Find where the given text appears and provide that cell's center as (X, Y) coordinate. 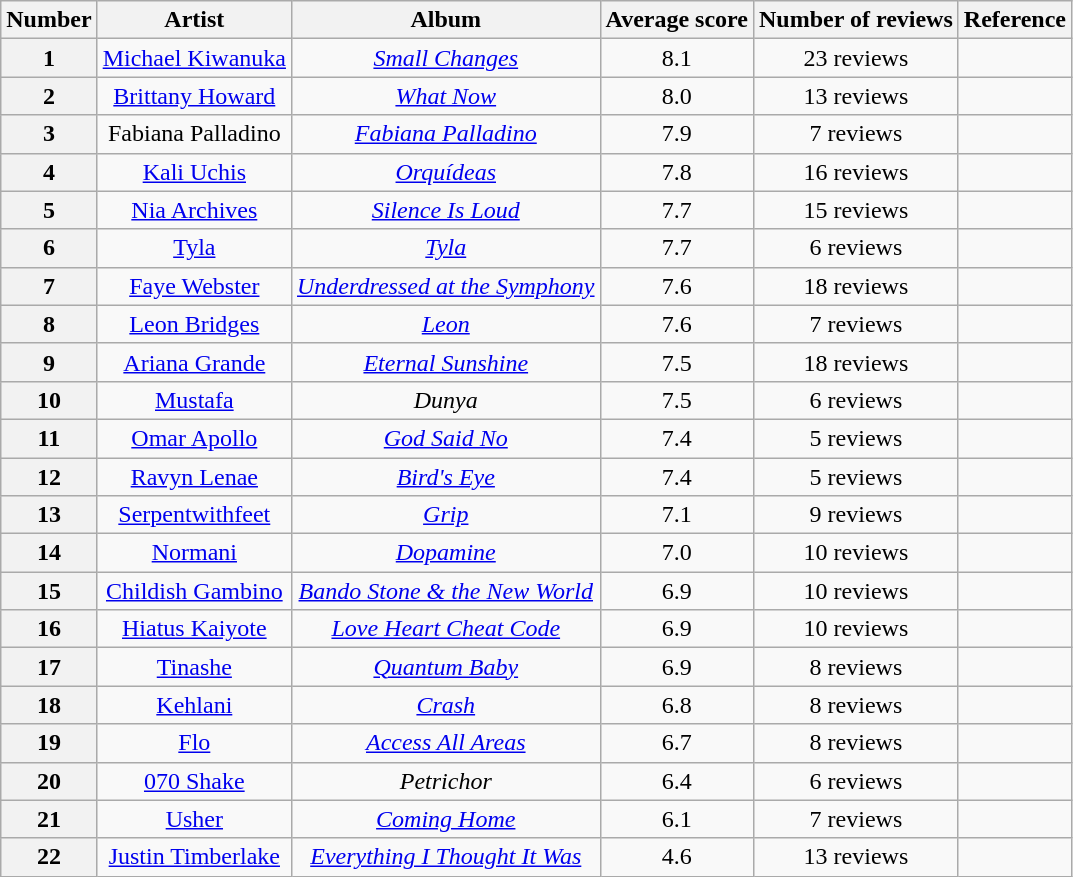
Ariana Grande (194, 362)
Bando Stone & the New World (446, 591)
God Said No (446, 438)
21 (49, 819)
11 (49, 438)
Nia Archives (194, 210)
Tinashe (194, 667)
Underdressed at the Symphony (446, 286)
7.8 (676, 172)
6.4 (676, 781)
8.1 (676, 58)
7.9 (676, 134)
Love Heart Cheat Code (446, 629)
3 (49, 134)
17 (49, 667)
Orquídeas (446, 172)
8 (49, 324)
Leon Bridges (194, 324)
Number of reviews (856, 20)
9 (49, 362)
6.1 (676, 819)
Faye Webster (194, 286)
6.8 (676, 705)
Omar Apollo (194, 438)
7 (49, 286)
Dopamine (446, 553)
Everything I Thought It Was (446, 857)
Ravyn Lenae (194, 477)
Mustafa (194, 400)
Michael Kiwanuka (194, 58)
6.7 (676, 743)
Normani (194, 553)
Silence Is Loud (446, 210)
Crash (446, 705)
Grip (446, 515)
Leon (446, 324)
7.0 (676, 553)
12 (49, 477)
070 Shake (194, 781)
4.6 (676, 857)
14 (49, 553)
20 (49, 781)
5 (49, 210)
Album (446, 20)
23 reviews (856, 58)
8.0 (676, 96)
Dunya (446, 400)
15 (49, 591)
Usher (194, 819)
Reference (1014, 20)
Serpentwithfeet (194, 515)
4 (49, 172)
Bird's Eye (446, 477)
Eternal Sunshine (446, 362)
Flo (194, 743)
Small Changes (446, 58)
7.1 (676, 515)
Average score (676, 20)
10 (49, 400)
Justin Timberlake (194, 857)
Kali Uchis (194, 172)
Petrichor (446, 781)
15 reviews (856, 210)
1 (49, 58)
9 reviews (856, 515)
Access All Areas (446, 743)
19 (49, 743)
2 (49, 96)
16 (49, 629)
13 (49, 515)
Brittany Howard (194, 96)
Quantum Baby (446, 667)
16 reviews (856, 172)
Childish Gambino (194, 591)
6 (49, 248)
Hiatus Kaiyote (194, 629)
22 (49, 857)
Kehlani (194, 705)
Artist (194, 20)
What Now (446, 96)
Coming Home (446, 819)
18 (49, 705)
Number (49, 20)
